Search for the cell housing the specified text and yield its (X, Y) center coordinate. 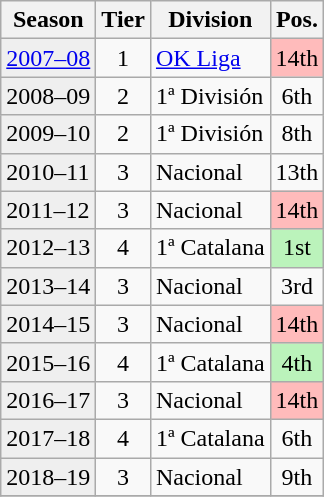
2018–19 (48, 477)
2008–09 (48, 96)
2016–17 (48, 400)
1 (124, 58)
9th (297, 477)
Tier (124, 20)
8th (297, 134)
Division (210, 20)
Pos. (297, 20)
2011–12 (48, 210)
2014–15 (48, 324)
2012–13 (48, 248)
2017–18 (48, 438)
1st (297, 248)
OK Liga (210, 58)
2013–14 (48, 286)
13th (297, 172)
2007–08 (48, 58)
2015–16 (48, 362)
2010–11 (48, 172)
3rd (297, 286)
4th (297, 362)
Season (48, 20)
2009–10 (48, 134)
